Scan for the cell matching the given text and deliver its [x, y] coordinate at center. 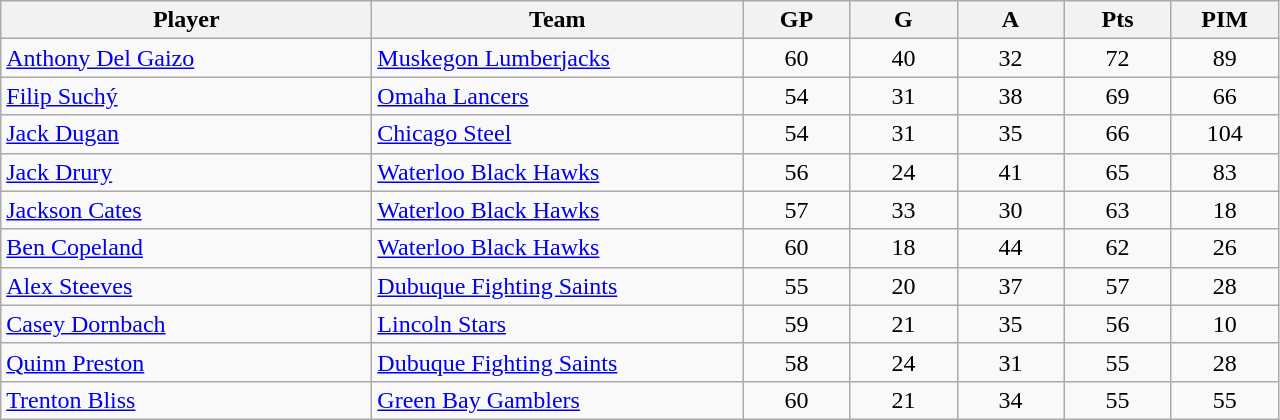
Jack Dugan [186, 134]
Ben Copeland [186, 248]
Jackson Cates [186, 210]
89 [1224, 58]
20 [904, 286]
Alex Steeves [186, 286]
38 [1010, 96]
PIM [1224, 20]
Team [558, 20]
Casey Dornbach [186, 324]
Lincoln Stars [558, 324]
Omaha Lancers [558, 96]
G [904, 20]
63 [1118, 210]
69 [1118, 96]
83 [1224, 172]
Chicago Steel [558, 134]
Filip Suchý [186, 96]
37 [1010, 286]
26 [1224, 248]
65 [1118, 172]
59 [796, 324]
34 [1010, 400]
Pts [1118, 20]
72 [1118, 58]
Muskegon Lumberjacks [558, 58]
104 [1224, 134]
32 [1010, 58]
Jack Drury [186, 172]
40 [904, 58]
33 [904, 210]
30 [1010, 210]
Trenton Bliss [186, 400]
10 [1224, 324]
Quinn Preston [186, 362]
44 [1010, 248]
41 [1010, 172]
GP [796, 20]
Green Bay Gamblers [558, 400]
58 [796, 362]
A [1010, 20]
Player [186, 20]
Anthony Del Gaizo [186, 58]
62 [1118, 248]
